Provide the [X, Y] coordinate of the cell's center where the given text is located.  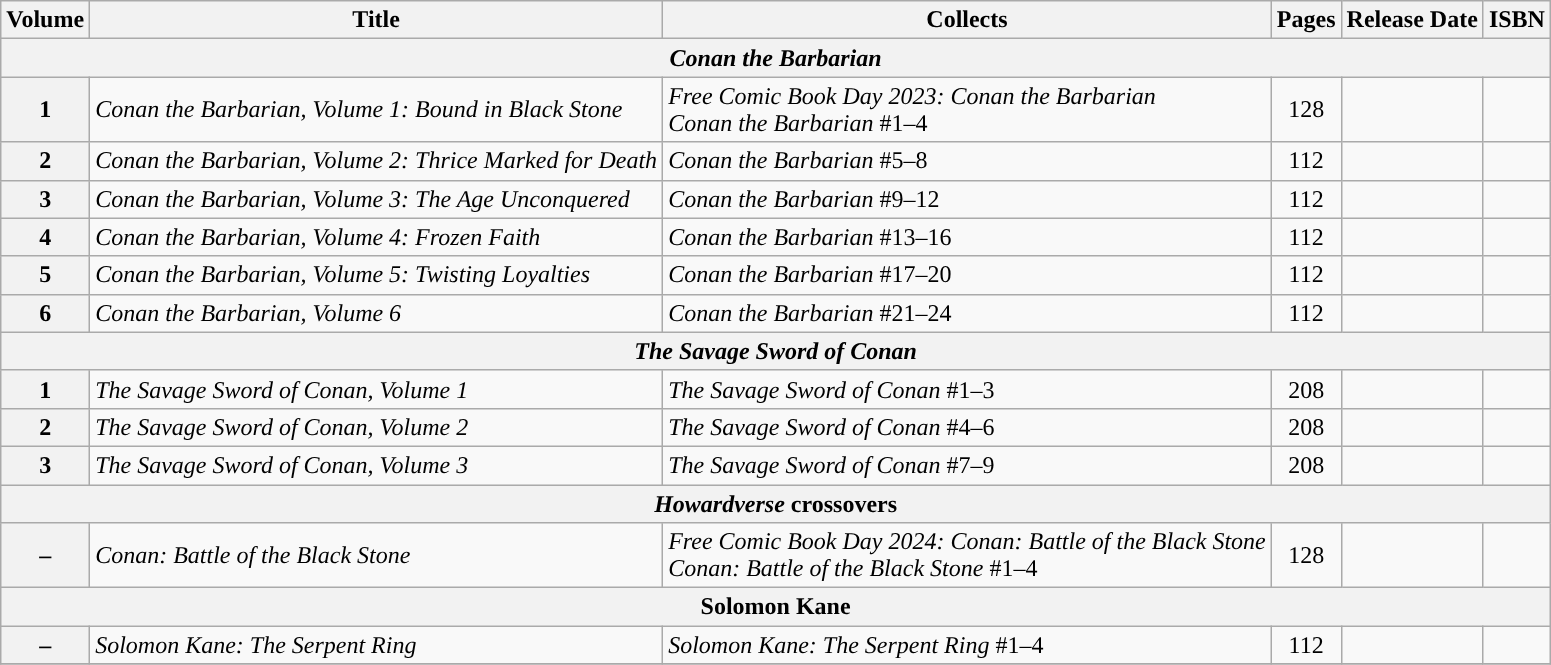
4 [46, 237]
Conan the Barbarian [776, 58]
Solomon Kane: The Serpent Ring [376, 645]
Conan the Barbarian #5–8 [968, 161]
ISBN [1516, 20]
5 [46, 275]
Pages [1306, 20]
The Savage Sword of Conan #4–6 [968, 427]
Conan the Barbarian #21–24 [968, 313]
Volume [46, 20]
Conan the Barbarian, Volume 3: The Age Unconquered [376, 199]
Conan the Barbarian #17–20 [968, 275]
Solomon Kane: The Serpent Ring #1–4 [968, 645]
The Savage Sword of Conan [776, 351]
Release Date [1412, 20]
Conan the Barbarian, Volume 1: Bound in Black Stone [376, 110]
Conan the Barbarian, Volume 5: Twisting Loyalties [376, 275]
Conan the Barbarian, Volume 4: Frozen Faith [376, 237]
Conan the Barbarian #13–16 [968, 237]
The Savage Sword of Conan #7–9 [968, 465]
Free Comic Book Day 2024: Conan: Battle of the Black StoneConan: Battle of the Black Stone #1–4 [968, 556]
Solomon Kane [776, 607]
The Savage Sword of Conan #1–3 [968, 389]
Howardverse crossovers [776, 503]
Conan: Battle of the Black Stone [376, 556]
The Savage Sword of Conan, Volume 1 [376, 389]
Conan the Barbarian, Volume 2: Thrice Marked for Death [376, 161]
Collects [968, 20]
Free Comic Book Day 2023: Conan the BarbarianConan the Barbarian #1–4 [968, 110]
6 [46, 313]
Conan the Barbarian, Volume 6 [376, 313]
The Savage Sword of Conan, Volume 2 [376, 427]
The Savage Sword of Conan, Volume 3 [376, 465]
Title [376, 20]
Conan the Barbarian #9–12 [968, 199]
